Detect which cell encompasses the target text, then output its [X, Y] center coordinate. 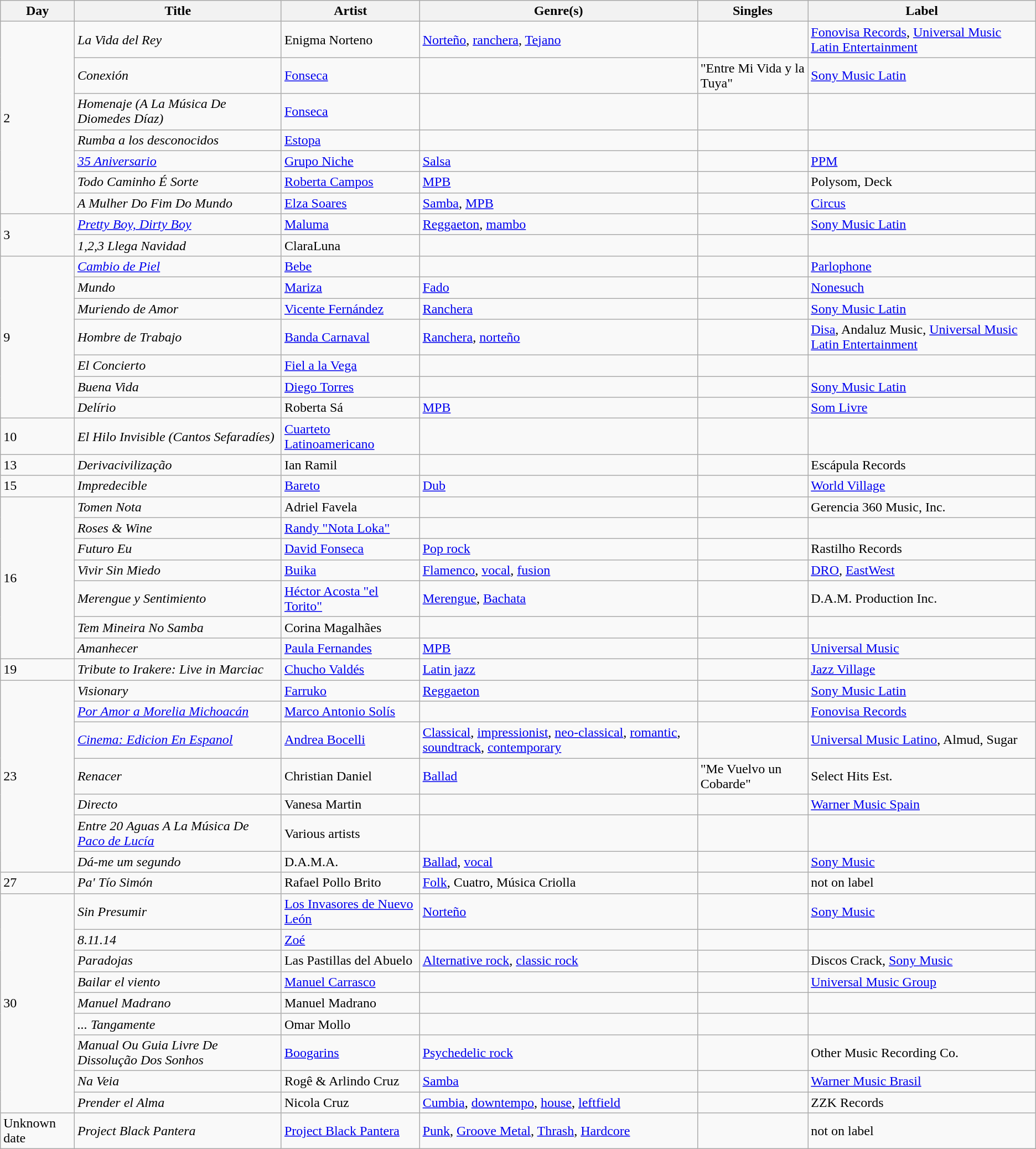
Parlophone [922, 266]
Various artists [350, 834]
Dá-me um segundo [178, 862]
Merengue, Bachata [558, 599]
ClaraLuna [350, 245]
Diego Torres [350, 387]
Mundo [178, 287]
Vicente Fernández [350, 308]
Na Veia [178, 1081]
Rafael Pollo Brito [350, 883]
Paradojas [178, 961]
Omar Mollo [350, 1024]
Roses & Wine [178, 528]
Andrea Bocelli [350, 741]
2 [38, 117]
Title [178, 11]
El Hilo Invisible (Cantos Sefaradíes) [178, 436]
8.11.14 [178, 940]
Las Pastillas del Abuelo [350, 961]
Ranchera [558, 308]
27 [38, 883]
3 [38, 235]
Samba [558, 1081]
Marco Antonio Solís [350, 712]
Prender el Alma [178, 1102]
ZZK Records [922, 1102]
Mariza [350, 287]
Cuarteto Latinoamericano [350, 436]
Enigma Norteno [350, 40]
Roberta Sá [350, 408]
Fado [558, 287]
Pa' Tío Simón [178, 883]
Los Invasores de Nuevo León [350, 911]
Ballad, vocal [558, 862]
Banda Carnaval [350, 338]
Ian Ramil [350, 465]
Rastilho Records [922, 549]
Nonesuch [922, 287]
Warner Music Spain [922, 805]
Gerencia 360 Music, Inc. [922, 507]
Polysom, Deck [922, 182]
Norteño, ranchera, Tejano [558, 40]
19 [38, 669]
Rumba a los desconocidos [178, 140]
Renacer [178, 776]
Zoé [350, 940]
Manual Ou Guia Livre De Dissolução Dos Sonhos [178, 1053]
Rogê & Arlindo Cruz [350, 1081]
Hombre de Trabajo [178, 338]
Genre(s) [558, 11]
D.A.M. Production Inc. [922, 599]
Warner Music Brasil [922, 1081]
Flamenco, vocal, fusion [558, 570]
D.A.M.A. [350, 862]
Homenaje (A La Música De Diomedes Díaz) [178, 112]
Circus [922, 203]
Samba, MPB [558, 203]
Jazz Village [922, 669]
Buena Vida [178, 387]
Universal Music Latino, Almud, Sugar [922, 741]
Psychedelic rock [558, 1053]
La Vida del Rey [178, 40]
Latin jazz [558, 669]
A Mulher Do Fim Do Mundo [178, 203]
Bebe [350, 266]
35 Aniversario [178, 161]
Christian Daniel [350, 776]
Derivacivilização [178, 465]
"Me Vuelvo un Cobarde" [753, 776]
Som Livre [922, 408]
Visionary [178, 690]
Norteño [558, 911]
Reggaeton, mambo [558, 224]
13 [38, 465]
Directo [178, 805]
PPM [922, 161]
Alternative rock, classic rock [558, 961]
Héctor Acosta "el Torito" [350, 599]
Label [922, 11]
Vanesa Martin [350, 805]
Fonovisa Records [922, 712]
Day [38, 11]
Bareto [350, 486]
Roberta Campos [350, 182]
World Village [922, 486]
Cinema: Edicion En Espanol [178, 741]
Amanhecer [178, 648]
Bailar el viento [178, 982]
Fiel a la Vega [350, 366]
Grupo Niche [350, 161]
Punk, Groove Metal, Thrash, Hardcore [558, 1131]
Select Hits Est. [922, 776]
"Entre Mi Vida y la Tuya" [753, 75]
Fonovisa Records, Universal Music Latin Entertainment [922, 40]
Unknown date [38, 1131]
Tomen Nota [178, 507]
Classical, impressionist, neo-classical, romantic, soundtrack, contemporary [558, 741]
Boogarins [350, 1053]
Sin Presumir [178, 911]
Merengue y Sentimiento [178, 599]
Paula Fernandes [350, 648]
Muriendo de Amor [178, 308]
Chucho Valdés [350, 669]
Dub [558, 486]
El Concierto [178, 366]
Ballad [558, 776]
Escápula Records [922, 465]
Reggaeton [558, 690]
Todo Caminho É Sorte [178, 182]
10 [38, 436]
Tribute to Irakere: Live in Marciac [178, 669]
Cumbia, downtempo, house, leftfield [558, 1102]
Disa, Andaluz Music, Universal Music Latin Entertainment [922, 338]
Nicola Cruz [350, 1102]
Futuro Eu [178, 549]
Manuel Carrasco [350, 982]
Elza Soares [350, 203]
Vivir Sin Miedo [178, 570]
Ranchera, norteño [558, 338]
Estopa [350, 140]
DRO, EastWest [922, 570]
Conexión [178, 75]
30 [38, 1003]
Por Amor a Morelia Michoacán [178, 712]
Cambio de Piel [178, 266]
Singles [753, 11]
Corina Magalhães [350, 627]
Farruko [350, 690]
Entre 20 Aguas A La Música De Paco de Lucía [178, 834]
16 [38, 578]
Universal Music Group [922, 982]
Impredecible [178, 486]
9 [38, 337]
15 [38, 486]
Maluma [350, 224]
Artist [350, 11]
Universal Music [922, 648]
Pretty Boy, Dirty Boy [178, 224]
Buika [350, 570]
Pop rock [558, 549]
Salsa [558, 161]
Delírio [178, 408]
Randy "Nota Loka" [350, 528]
Discos Crack, Sony Music [922, 961]
David Fonseca [350, 549]
1,2,3 Llega Navidad [178, 245]
Other Music Recording Co. [922, 1053]
Folk, Cuatro, Música Criolla [558, 883]
... Tangamente [178, 1024]
23 [38, 776]
Adriel Favela [350, 507]
Tem Mineira No Samba [178, 627]
